Extract the (X, Y) coordinate from the center of the cell holding the provided text.  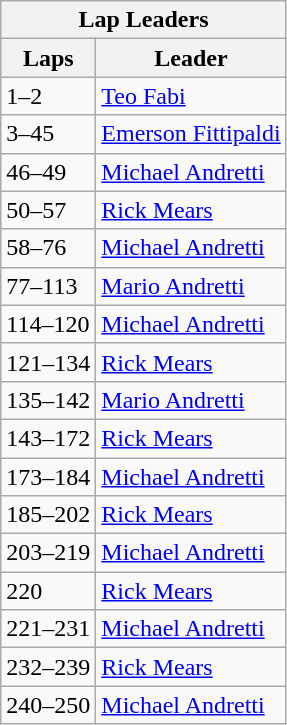
1–2 (48, 96)
203–219 (48, 553)
Laps (48, 58)
Lap Leaders (144, 20)
46–49 (48, 172)
135–142 (48, 400)
50–57 (48, 210)
Emerson Fittipaldi (191, 134)
Leader (191, 58)
185–202 (48, 515)
77–113 (48, 286)
114–120 (48, 324)
143–172 (48, 438)
221–231 (48, 629)
173–184 (48, 477)
3–45 (48, 134)
Teo Fabi (191, 96)
220 (48, 591)
240–250 (48, 705)
121–134 (48, 362)
232–239 (48, 667)
58–76 (48, 248)
